Return the [X, Y] coordinate for the center point of the cell that contains the specified text.  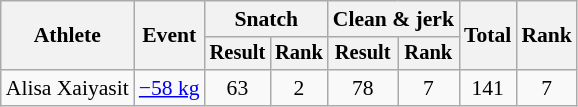
Athlete [68, 36]
Clean & jerk [394, 19]
Snatch [266, 19]
Total [488, 36]
Alisa Xaiyasit [68, 88]
2 [299, 88]
78 [363, 88]
−58 kg [170, 88]
Event [170, 36]
141 [488, 88]
63 [238, 88]
